Return (X, Y) of the center of cell containing provided text 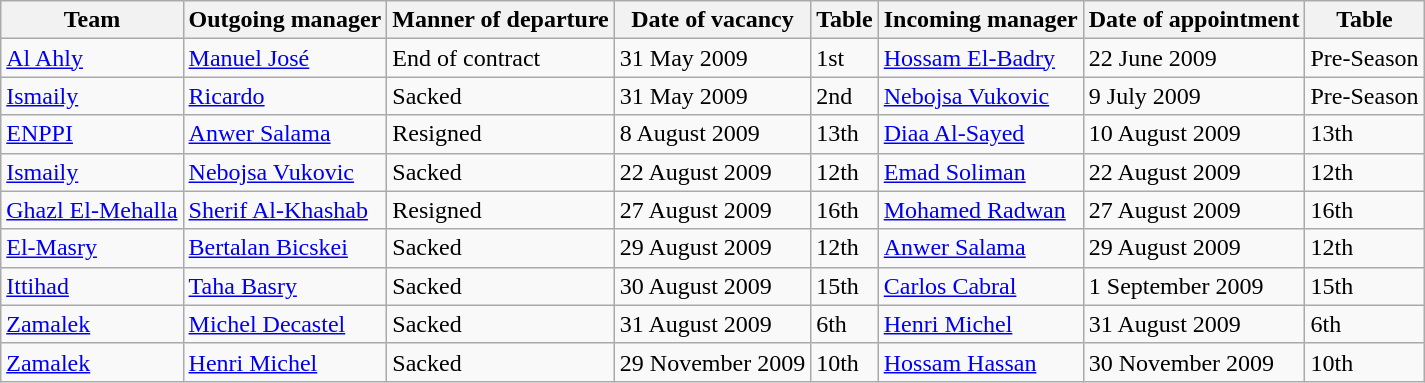
Hossam Hassan (980, 362)
Team (92, 20)
Sherif Al-Khashab (285, 210)
8 August 2009 (712, 134)
Manuel José (285, 58)
ENPPI (92, 134)
1 September 2009 (1194, 286)
10 August 2009 (1194, 134)
Carlos Cabral (980, 286)
Mohamed Radwan (980, 210)
Incoming manager (980, 20)
2nd (845, 96)
End of contract (500, 58)
Outgoing manager (285, 20)
Bertalan Bicskei (285, 248)
Emad Soliman (980, 172)
Manner of departure (500, 20)
Ittihad (92, 286)
30 August 2009 (712, 286)
Ghazl El-Mehalla (92, 210)
1st (845, 58)
Hossam El-Badry (980, 58)
El-Masry (92, 248)
22 June 2009 (1194, 58)
30 November 2009 (1194, 362)
Taha Basry (285, 286)
Diaa Al-Sayed (980, 134)
Al Ahly (92, 58)
Date of vacancy (712, 20)
29 November 2009 (712, 362)
Date of appointment (1194, 20)
Michel Decastel (285, 324)
Ricardo (285, 96)
9 July 2009 (1194, 96)
